Scan for the cell matching the given text and deliver its (x, y) coordinate at center. 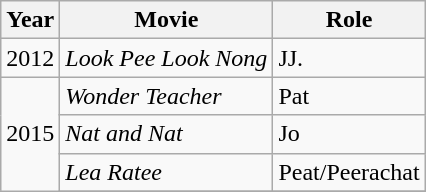
JJ. (349, 58)
Pat (349, 96)
Jo (349, 134)
Look Pee Look Nong (166, 58)
Year (30, 20)
Wonder Teacher (166, 96)
2015 (30, 134)
2012 (30, 58)
Peat/Peerachat (349, 172)
Lea Ratee (166, 172)
Role (349, 20)
Nat and Nat (166, 134)
Movie (166, 20)
